Detect which cell encompasses the target text, then output its [X, Y] center coordinate. 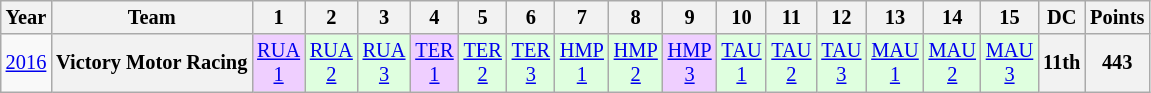
DC [1062, 17]
2016 [26, 63]
7 [582, 17]
11th [1062, 63]
MAU3 [1010, 63]
HMP1 [582, 63]
RUA3 [384, 63]
11 [791, 17]
9 [690, 17]
MAU2 [952, 63]
10 [742, 17]
13 [894, 17]
TAU2 [791, 63]
Victory Motor Racing [152, 63]
HMP3 [690, 63]
443 [1117, 63]
4 [434, 17]
HMP2 [636, 63]
RUA1 [278, 63]
Team [152, 17]
14 [952, 17]
8 [636, 17]
6 [531, 17]
TER1 [434, 63]
3 [384, 17]
TER2 [483, 63]
5 [483, 17]
TAU1 [742, 63]
15 [1010, 17]
RUA2 [332, 63]
Year [26, 17]
Points [1117, 17]
12 [841, 17]
TAU3 [841, 63]
MAU1 [894, 63]
1 [278, 17]
TER3 [531, 63]
2 [332, 17]
